From the cell containing the given text, extract its center point as (x, y) coordinate. 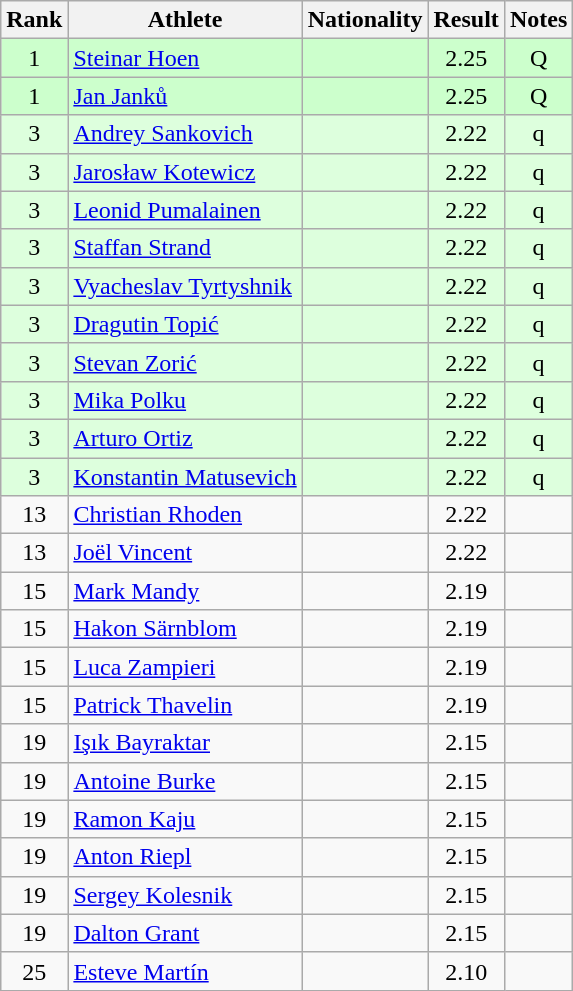
Arturo Ortiz (185, 438)
Esteve Martín (185, 971)
Dragutin Topić (185, 324)
Rank (34, 20)
Ramon Kaju (185, 819)
Sergey Kolesnik (185, 895)
Staffan Strand (185, 248)
Vyacheslav Tyrtyshnik (185, 286)
Anton Riepl (185, 857)
Stevan Zorić (185, 362)
Leonid Pumalainen (185, 210)
2.10 (466, 971)
Mark Mandy (185, 591)
Christian Rhoden (185, 515)
Işık Bayraktar (185, 743)
Konstantin Matusevich (185, 477)
25 (34, 971)
Jan Janků (185, 96)
Andrey Sankovich (185, 134)
Patrick Thavelin (185, 705)
Joël Vincent (185, 553)
Antoine Burke (185, 781)
Hakon Särnblom (185, 629)
Notes (538, 20)
Luca Zampieri (185, 667)
Result (466, 20)
Athlete (185, 20)
Mika Polku (185, 400)
Nationality (365, 20)
Dalton Grant (185, 933)
Steinar Hoen (185, 58)
Jarosław Kotewicz (185, 172)
